For the text-containing cell, return its midpoint in (x, y) coordinate format. 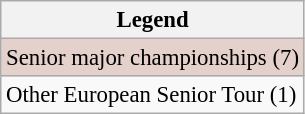
Other European Senior Tour (1) (153, 95)
Senior major championships (7) (153, 58)
Legend (153, 20)
